Extract the [x, y] coordinate from the center of the cell holding the provided text.  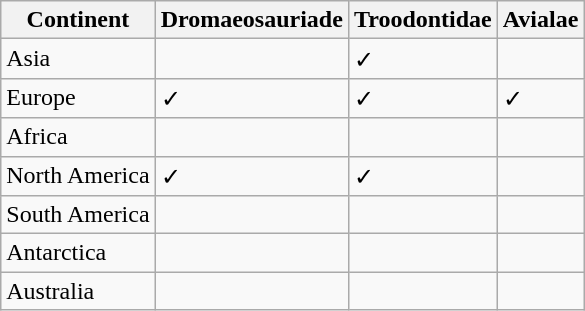
Continent [78, 20]
Africa [78, 137]
Dromaeosauriade [252, 20]
Avialae [540, 20]
Antarctica [78, 253]
Australia [78, 291]
Troodontidae [422, 20]
North America [78, 176]
Asia [78, 59]
South America [78, 215]
Europe [78, 98]
